Identify which cell holds the provided text, then report its [X, Y] central coordinate. 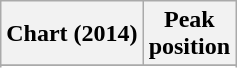
Peak position [189, 34]
Chart (2014) [72, 34]
